Search for the cell housing the specified text and yield its (X, Y) center coordinate. 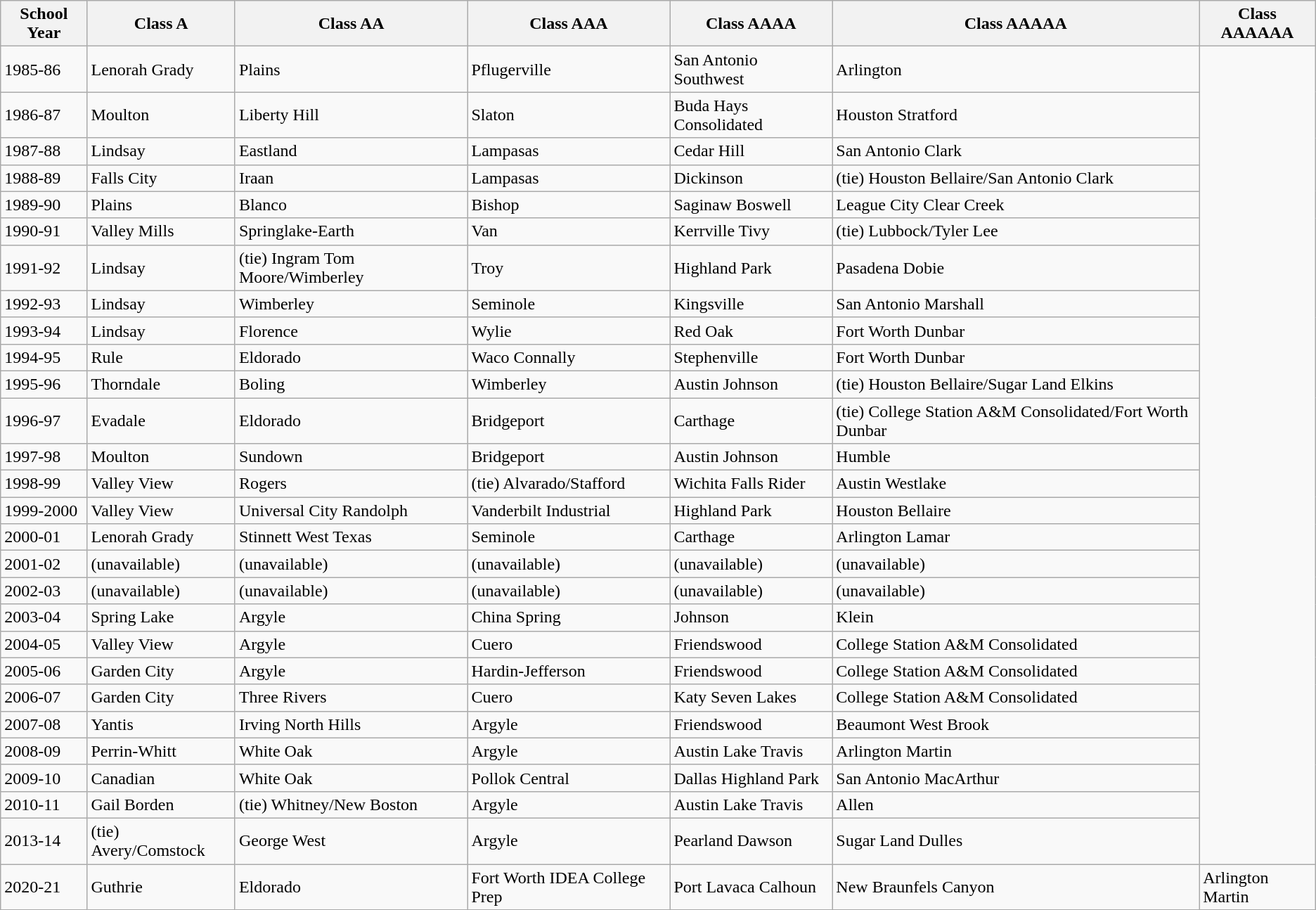
1987-88 (44, 151)
2013-14 (44, 841)
1991-92 (44, 267)
Sundown (351, 457)
Humble (1016, 457)
George West (351, 841)
Wichita Falls Rider (751, 484)
(tie) Houston Bellaire/Sugar Land Elkins (1016, 384)
Houston Bellaire (1016, 511)
San Antonio MacArthur (1016, 778)
Spring Lake (161, 617)
Saginaw Boswell (751, 205)
Buda Hays Consolidated (751, 115)
Bishop (569, 205)
Irving North Hills (351, 724)
Springlake-Earth (351, 231)
1986-87 (44, 115)
Wylie (569, 331)
San Antonio Southwest (751, 69)
Class AA (351, 24)
Class AAA (569, 24)
Austin Westlake (1016, 484)
2004-05 (44, 644)
Universal City Randolph (351, 511)
Kerrville Tivy (751, 231)
Yantis (161, 724)
China Spring (569, 617)
Stephenville (751, 357)
Class A (161, 24)
(tie) College Station A&M Consolidated/Fort Worth Dunbar (1016, 421)
Vanderbilt Industrial (569, 511)
2008-09 (44, 751)
Pollok Central (569, 778)
Johnson (751, 617)
League City Clear Creek (1016, 205)
Cedar Hill (751, 151)
1989-90 (44, 205)
2001-02 (44, 564)
Waco Connally (569, 357)
1998-99 (44, 484)
2002-03 (44, 591)
New Braunfels Canyon (1016, 886)
1995-96 (44, 384)
1999-2000 (44, 511)
Sugar Land Dulles (1016, 841)
Perrin-Whitt (161, 751)
Valley Mills (161, 231)
2020-21 (44, 886)
San Antonio Clark (1016, 151)
1997-98 (44, 457)
1992-93 (44, 304)
2009-10 (44, 778)
Red Oak (751, 331)
Class AAAAAA (1258, 24)
2007-08 (44, 724)
Arlington (1016, 69)
(tie) Alvarado/Stafford (569, 484)
Arlington Lamar (1016, 537)
Klein (1016, 617)
Stinnett West Texas (351, 537)
2010-11 (44, 805)
Port Lavaca Calhoun (751, 886)
Dickinson (751, 178)
Thorndale (161, 384)
(tie) Houston Bellaire/San Antonio Clark (1016, 178)
Allen (1016, 805)
Three Rivers (351, 698)
2006-07 (44, 698)
Liberty Hill (351, 115)
Pflugerville (569, 69)
Houston Stratford (1016, 115)
1993-94 (44, 331)
Katy Seven Lakes (751, 698)
Troy (569, 267)
Pasadena Dobie (1016, 267)
Fort Worth IDEA College Prep (569, 886)
1988-89 (44, 178)
Evadale (161, 421)
Rogers (351, 484)
School Year (44, 24)
Blanco (351, 205)
1985-86 (44, 69)
Class AAAAA (1016, 24)
Eastland (351, 151)
(tie) Avery/Comstock (161, 841)
(tie) Lubbock/Tyler Lee (1016, 231)
Iraan (351, 178)
1990-91 (44, 231)
1996-97 (44, 421)
Kingsville (751, 304)
2000-01 (44, 537)
(tie) Whitney/New Boston (351, 805)
Class AAAA (751, 24)
Florence (351, 331)
1994-95 (44, 357)
Rule (161, 357)
(tie) Ingram Tom Moore/Wimberley (351, 267)
Guthrie (161, 886)
Gail Borden (161, 805)
Falls City (161, 178)
Hardin-Jefferson (569, 671)
Van (569, 231)
Slaton (569, 115)
Canadian (161, 778)
2003-04 (44, 617)
Beaumont West Brook (1016, 724)
Boling (351, 384)
2005-06 (44, 671)
Pearland Dawson (751, 841)
San Antonio Marshall (1016, 304)
Dallas Highland Park (751, 778)
